Pinpoint the cell where the given text exists, returning its (x, y) midpoint coordinate. 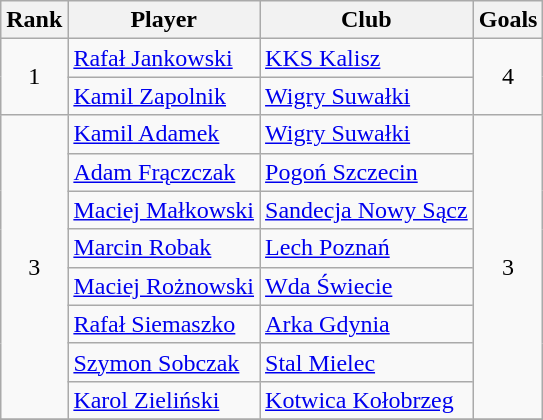
Goals (508, 20)
Kamil Zapolnik (164, 96)
Szymon Sobczak (164, 362)
Stal Mielec (367, 362)
Sandecja Nowy Sącz (367, 210)
Marcin Robak (164, 248)
KKS Kalisz (367, 58)
Maciej Małkowski (164, 210)
1 (34, 77)
Maciej Rożnowski (164, 286)
Arka Gdynia (367, 324)
Rafał Jankowski (164, 58)
Player (164, 20)
Rafał Siemaszko (164, 324)
Wda Świecie (367, 286)
Rank (34, 20)
4 (508, 77)
Club (367, 20)
Kotwica Kołobrzeg (367, 400)
Karol Zieliński (164, 400)
Kamil Adamek (164, 134)
Pogoń Szczecin (367, 172)
Adam Frączczak (164, 172)
Lech Poznań (367, 248)
